Scan for the cell matching the given text and deliver its (X, Y) coordinate at center. 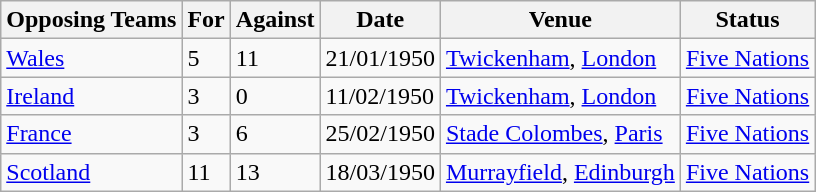
Date (380, 20)
18/03/1950 (380, 172)
For (206, 20)
Status (747, 20)
13 (275, 172)
Against (275, 20)
Ireland (92, 96)
Venue (560, 20)
France (92, 134)
5 (206, 58)
6 (275, 134)
Murrayfield, Edinburgh (560, 172)
Scotland (92, 172)
0 (275, 96)
21/01/1950 (380, 58)
Wales (92, 58)
Stade Colombes, Paris (560, 134)
11/02/1950 (380, 96)
Opposing Teams (92, 20)
25/02/1950 (380, 134)
